Detect which cell encompasses the target text, then output its [X, Y] center coordinate. 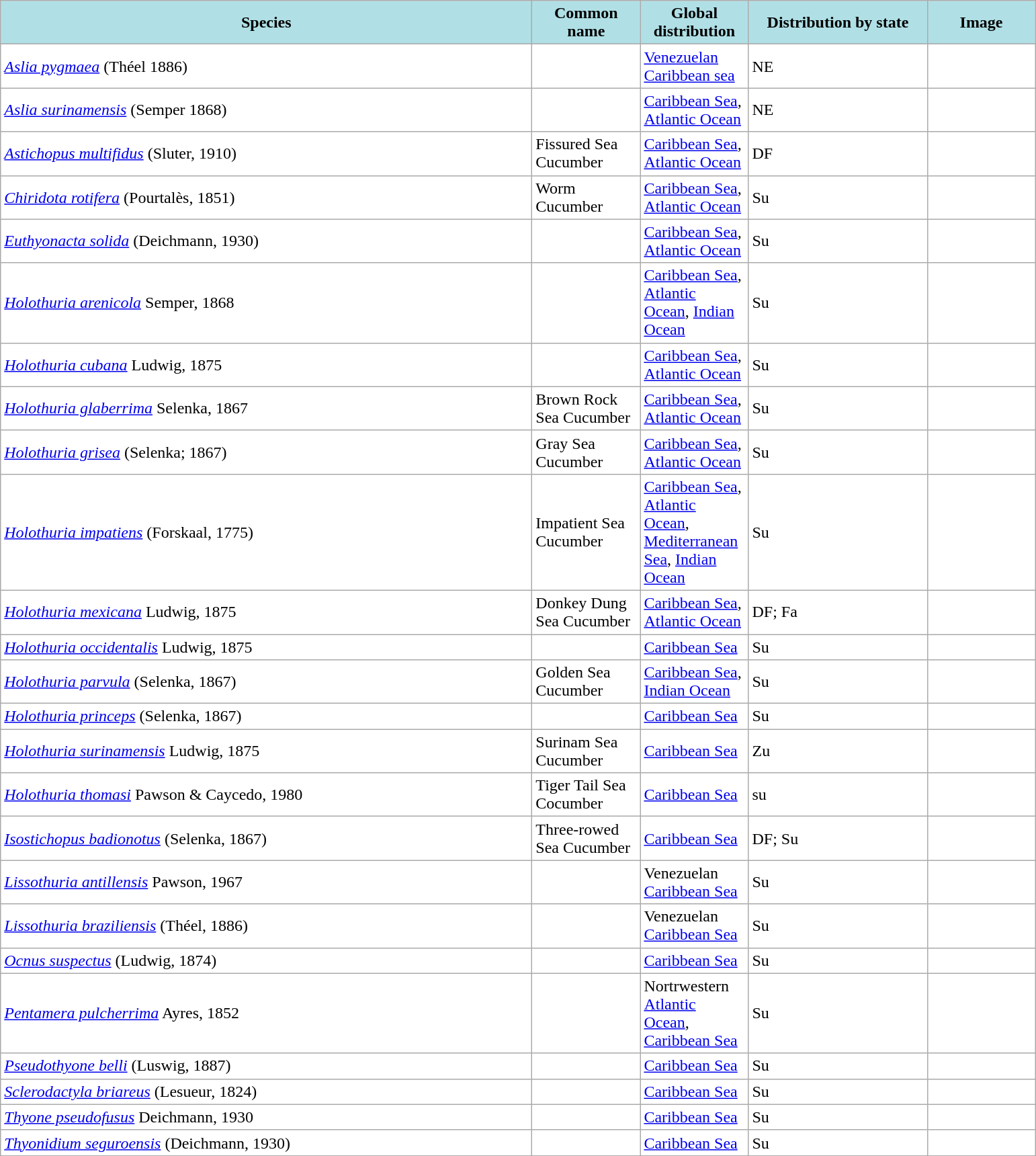
Nortrwestern Atlantic Ocean, Caribbean Sea [695, 1014]
Lissothuria braziliensis (Théel, 1886) [266, 926]
Euthyonacta solida (Deichmann, 1930) [266, 241]
Holothuria impatiens (Forskaal, 1775) [266, 532]
Holothuria surinamensis Ludwig, 1875 [266, 751]
Tiger Tail Sea Cocumber [586, 794]
Holothuria princeps (Selenka, 1867) [266, 716]
Isostichopus badionotus (Selenka, 1867) [266, 839]
Distribution by state [838, 23]
Image [981, 23]
su [838, 794]
Caribbean Sea, Indian Ocean [695, 682]
Holothuria glaberrima Selenka, 1867 [266, 409]
Aslia surinamensis (Semper 1868) [266, 110]
Brown Rock Sea Cucumber [586, 409]
Astichopus multifidus (Sluter, 1910) [266, 153]
Caribbean Sea, Atlantic Ocean, Indian Ocean [695, 302]
Common name [586, 23]
Holothuria thomasi Pawson & Caycedo, 1980 [266, 794]
Golden Sea Cucumber [586, 682]
Species [266, 23]
Chiridota rotifera (Pourtalès, 1851) [266, 198]
Three-rowed Sea Cucumber [586, 839]
Aslia pygmaea (Théel 1886) [266, 66]
Venezuelan Caribbean sea [695, 66]
Thyone pseudofusus Deichmann, 1930 [266, 1117]
Gray Sea Cucumber [586, 452]
Caribbean Sea, Atlantic Ocean, Mediterranean Sea, Indian Ocean [695, 532]
Lissothuria antillensis Pawson, 1967 [266, 882]
Surinam Sea Cucumber [586, 751]
Pseudothyone belli (Luswig, 1887) [266, 1066]
Holothuria arenicola Semper, 1868 [266, 302]
Zu [838, 751]
Thyonidium seguroensis (Deichmann, 1930) [266, 1143]
Impatient Sea Cucumber [586, 532]
Holothuria mexicana Ludwig, 1875 [266, 612]
Fissured Sea Cucumber [586, 153]
DF; Fa [838, 612]
Holothuria cubana Ludwig, 1875 [266, 364]
Holothuria parvula (Selenka, 1867) [266, 682]
Ocnus suspectus (Ludwig, 1874) [266, 960]
Holothuria occidentalis Ludwig, 1875 [266, 647]
Sclerodactyla briareus (Lesueur, 1824) [266, 1091]
DF [838, 153]
Holothuria grisea (Selenka; 1867) [266, 452]
Donkey Dung Sea Cucumber [586, 612]
Pentamera pulcherrima Ayres, 1852 [266, 1014]
Worm Cucumber [586, 198]
DF; Su [838, 839]
Global distribution [695, 23]
